From the cell containing the given text, extract its center point as [x, y] coordinate. 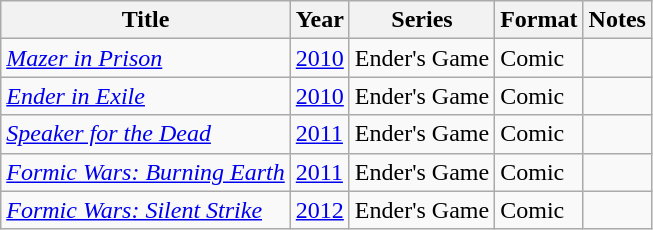
Formic Wars: Silent Strike [146, 210]
Formic Wars: Burning Earth [146, 172]
Title [146, 20]
Mazer in Prison [146, 58]
Ender in Exile [146, 96]
Speaker for the Dead [146, 134]
Year [320, 20]
Format [539, 20]
Series [422, 20]
2012 [320, 210]
Notes [617, 20]
